Locate the cell with the specified text and output its [x, y] center coordinate. 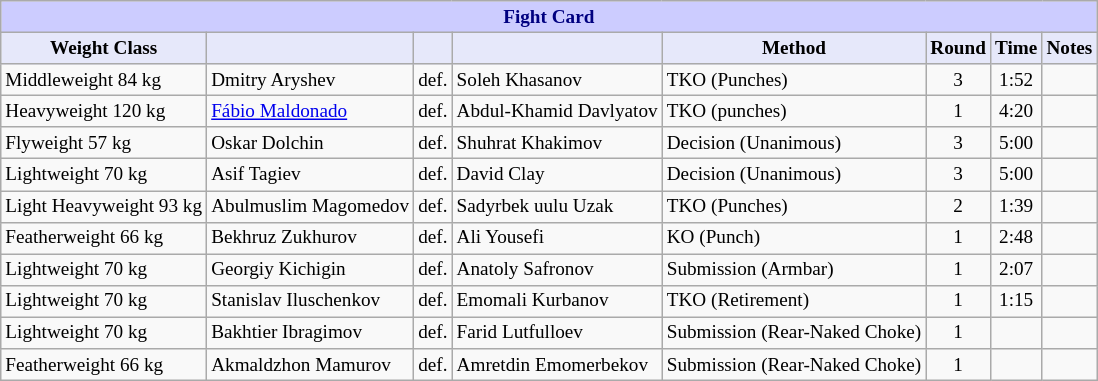
2:48 [1016, 238]
Weight Class [104, 48]
Sadyrbek uulu Uzak [557, 206]
2 [958, 206]
Amretdin Emomerbekov [557, 365]
1:15 [1016, 301]
Emomali Kurbanov [557, 301]
KO (Punch) [794, 238]
Method [794, 48]
TKO (punches) [794, 111]
Submission (Armbar) [794, 270]
Time [1016, 48]
Notes [1070, 48]
1:39 [1016, 206]
1:52 [1016, 80]
Bakhtier Ibragimov [310, 333]
Stanislav Iluschenkov [310, 301]
Light Heavyweight 93 kg [104, 206]
Shuhrat Khakimov [557, 143]
Anatoly Safronov [557, 270]
Dmitry Aryshev [310, 80]
Soleh Khasanov [557, 80]
4:20 [1016, 111]
Georgiy Kichigin [310, 270]
Bekhruz Zukhurov [310, 238]
Oskar Dolchin [310, 143]
Farid Lutfulloev [557, 333]
Middleweight 84 kg [104, 80]
David Clay [557, 175]
Fight Card [549, 17]
Flyweight 57 kg [104, 143]
Akmaldzhon Mamurov [310, 365]
Round [958, 48]
Ali Yousefi [557, 238]
Heavyweight 120 kg [104, 111]
Abdul-Khamid Davlyatov [557, 111]
Fábio Maldonado [310, 111]
TKO (Retirement) [794, 301]
2:07 [1016, 270]
Asif Tagiev [310, 175]
Abulmuslim Magomedov [310, 206]
